Return the [X, Y] coordinate for the center point of the cell that contains the specified text.  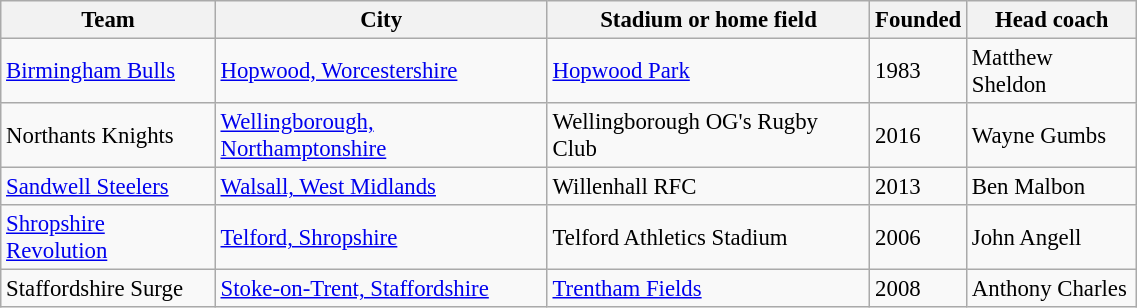
City [381, 20]
Stadium or home field [708, 20]
2008 [918, 289]
Head coach [1052, 20]
Walsall, West Midlands [381, 187]
Ben Malbon [1052, 187]
Northants Knights [108, 136]
Shropshire Revolution [108, 238]
Sandwell Steelers [108, 187]
John Angell [1052, 238]
2013 [918, 187]
Staffordshire Surge [108, 289]
Hopwood, Worcestershire [381, 72]
Stoke-on-Trent, Staffordshire [381, 289]
Telford Athletics Stadium [708, 238]
Hopwood Park [708, 72]
Wellingborough, Northamptonshire [381, 136]
Willenhall RFC [708, 187]
Founded [918, 20]
2016 [918, 136]
Wellingborough OG's Rugby Club [708, 136]
1983 [918, 72]
Anthony Charles [1052, 289]
Matthew Sheldon [1052, 72]
Team [108, 20]
Wayne Gumbs [1052, 136]
Birmingham Bulls [108, 72]
2006 [918, 238]
Trentham Fields [708, 289]
Telford, Shropshire [381, 238]
